For the text-containing cell, return its midpoint in (X, Y) coordinate format. 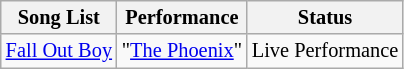
Song List (59, 17)
Fall Out Boy (59, 51)
Performance (182, 17)
"The Phoenix" (182, 51)
Live Performance (325, 51)
Status (325, 17)
